Return (x, y) of the center of cell containing provided text 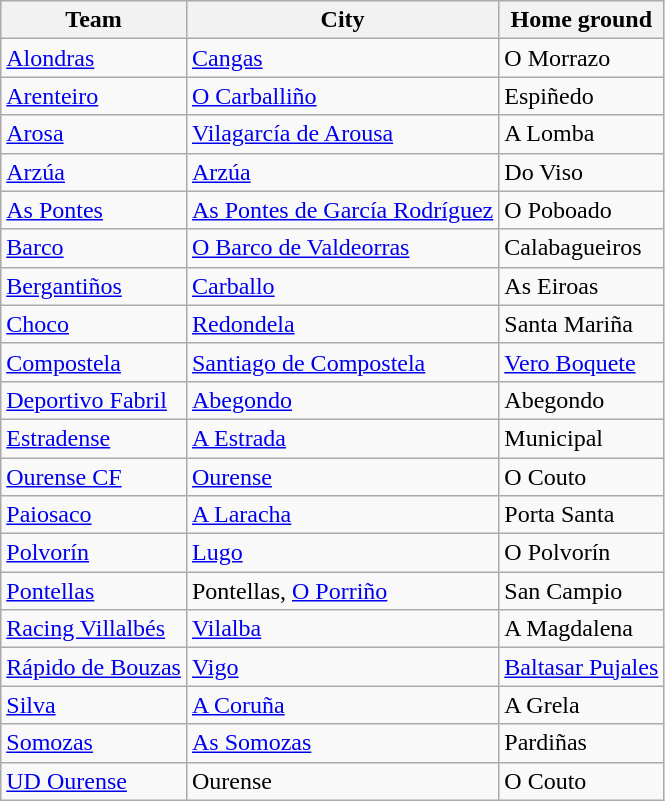
Pardiñas (582, 743)
Porta Santa (582, 515)
A Grela (582, 705)
Arenteiro (94, 96)
Santiago de Compostela (342, 362)
O Poboado (582, 210)
A Magdalena (582, 629)
Somozas (94, 743)
Bergantiños (94, 286)
City (342, 20)
Choco (94, 324)
Team (94, 20)
Ourense CF (94, 477)
Alondras (94, 58)
O Barco de Valdeorras (342, 248)
Santa Mariña (582, 324)
Cangas (342, 58)
Vilalba (342, 629)
Silva (94, 705)
O Morrazo (582, 58)
UD Ourense (94, 781)
Pontellas, O Porriño (342, 591)
Espiñedo (582, 96)
As Pontes de García Rodríguez (342, 210)
Carballo (342, 286)
As Eiroas (582, 286)
Racing Villalbés (94, 629)
Baltasar Pujales (582, 667)
A Coruña (342, 705)
A Estrada (342, 438)
Deportivo Fabril (94, 400)
Vilagarcía de Arousa (342, 134)
Lugo (342, 553)
Pontellas (94, 591)
A Laracha (342, 515)
As Somozas (342, 743)
Calabagueiros (582, 248)
A Lomba (582, 134)
Redondela (342, 324)
Do Viso (582, 172)
Vero Boquete (582, 362)
Polvorín (94, 553)
San Campio (582, 591)
As Pontes (94, 210)
Compostela (94, 362)
Barco (94, 248)
Municipal (582, 438)
O Carballiño (342, 96)
Paiosaco (94, 515)
Home ground (582, 20)
Arosa (94, 134)
Vigo (342, 667)
Estradense (94, 438)
Rápido de Bouzas (94, 667)
O Polvorín (582, 553)
